Find where the given text appears and provide that cell's center as [x, y] coordinate. 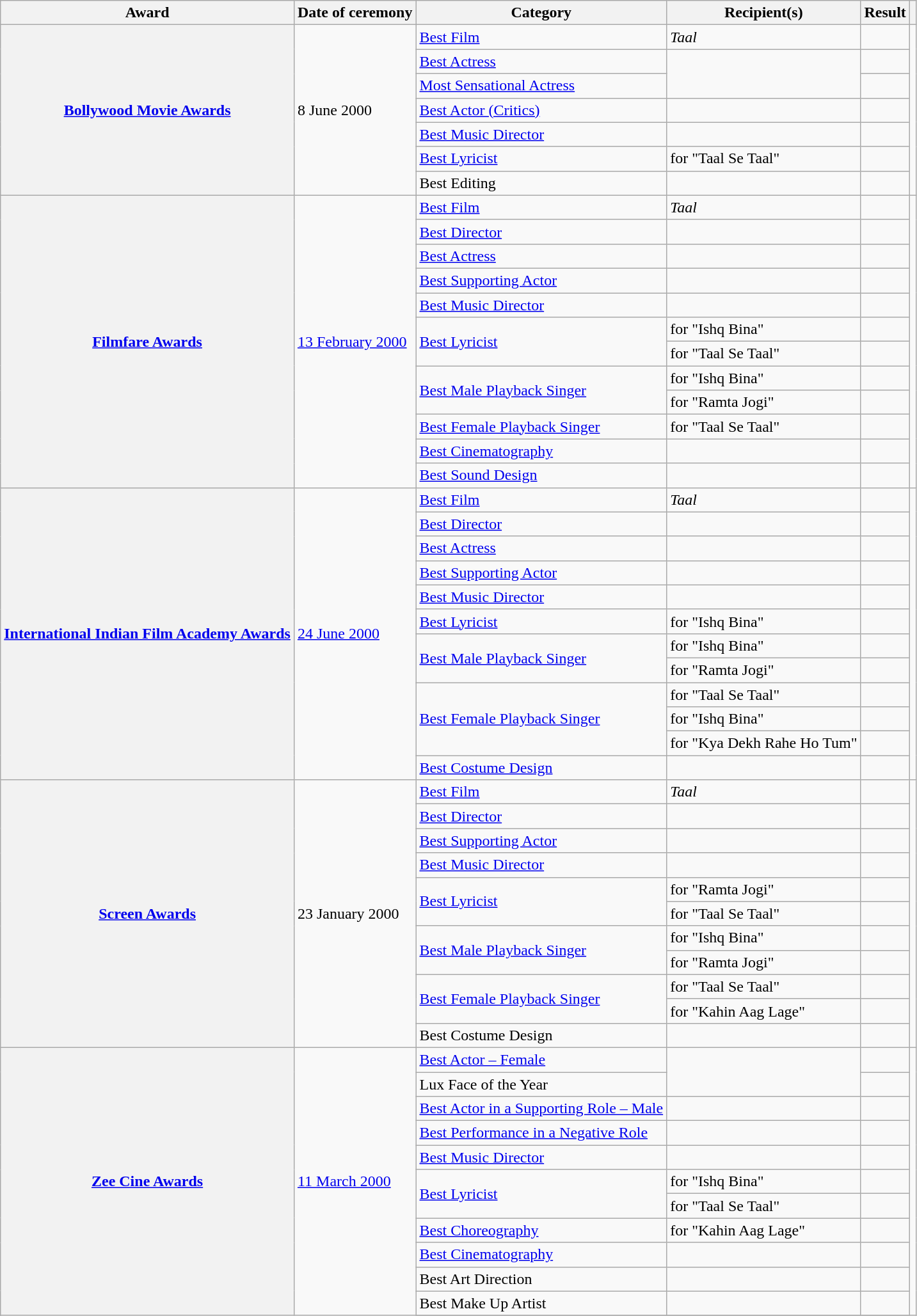
Recipient(s) [764, 13]
Most Sensational Actress [541, 86]
Date of ceremony [355, 13]
Category [541, 13]
Best Art Direction [541, 1279]
Award [147, 13]
International Indian Film Academy Awards [147, 633]
Best Actor (Critics) [541, 110]
for "Kya Dekh Rahe Ho Tum" [764, 743]
11 March 2000 [355, 1181]
Lux Face of the Year [541, 1084]
Filmfare Awards [147, 342]
Best Performance in a Negative Role [541, 1133]
Best Actor – Female [541, 1059]
Best Choreography [541, 1230]
Bollywood Movie Awards [147, 110]
Best Editing [541, 183]
Best Make Up Artist [541, 1303]
Result [885, 13]
Zee Cine Awards [147, 1181]
Best Sound Design [541, 475]
8 June 2000 [355, 110]
13 February 2000 [355, 342]
23 January 2000 [355, 914]
24 June 2000 [355, 633]
Screen Awards [147, 914]
Best Actor in a Supporting Role – Male [541, 1109]
